Search for the cell housing the specified text and yield its (x, y) center coordinate. 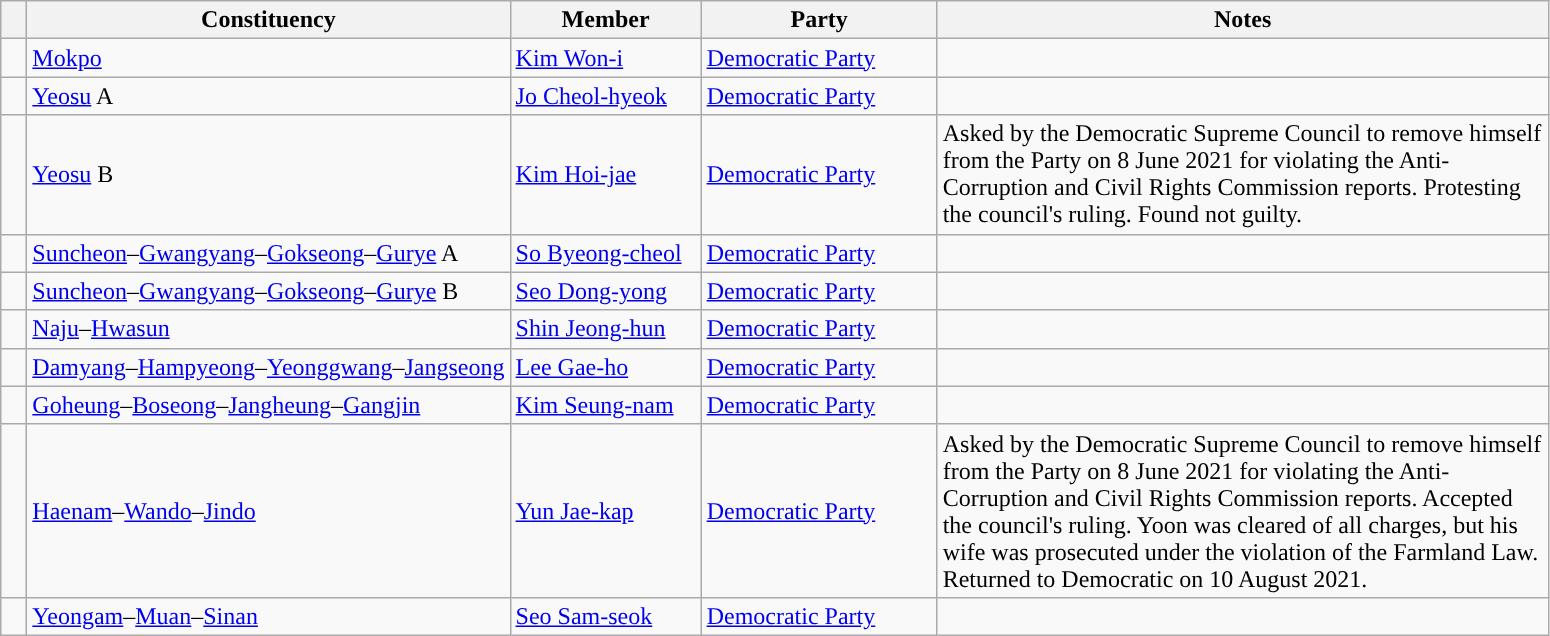
Constituency (268, 20)
Yeosu A (268, 96)
Suncheon–Gwangyang–Gokseong–Gurye A (268, 253)
Kim Won-i (606, 58)
Shin Jeong-hun (606, 329)
So Byeong-cheol (606, 253)
Jo Cheol-hyeok (606, 96)
Yeongam–Muan–Sinan (268, 616)
Mokpo (268, 58)
Member (606, 20)
Notes (1242, 20)
Seo Sam-seok (606, 616)
Haenam–Wando–Jindo (268, 510)
Yun Jae-kap (606, 510)
Yeosu B (268, 174)
Party (819, 20)
Naju–Hwasun (268, 329)
Seo Dong-yong (606, 291)
Suncheon–Gwangyang–Gokseong–Gurye B (268, 291)
Kim Seung-nam (606, 405)
Lee Gae-ho (606, 367)
Kim Hoi-jae (606, 174)
Goheung–Boseong–Jangheung–Gangjin (268, 405)
Damyang–Hampyeong–Yeonggwang–Jangseong (268, 367)
